Extract the (x, y) coordinate from the center of the cell holding the provided text.  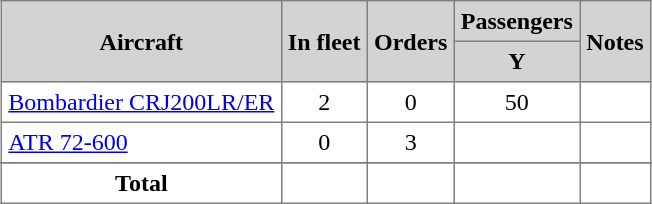
Total (142, 183)
ATR 72-600 (142, 142)
Aircraft (142, 42)
50 (516, 102)
3 (410, 142)
2 (324, 102)
Passengers (516, 21)
In fleet (324, 42)
Notes (616, 42)
Bombardier CRJ200LR/ER (142, 102)
Orders (410, 42)
Y (516, 61)
